Return (X, Y) of the center of cell containing provided text 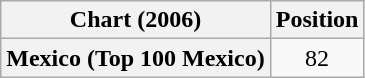
Mexico (Top 100 Mexico) (136, 58)
82 (317, 58)
Chart (2006) (136, 20)
Position (317, 20)
